Locate the cell with the specified text and output its (x, y) center coordinate. 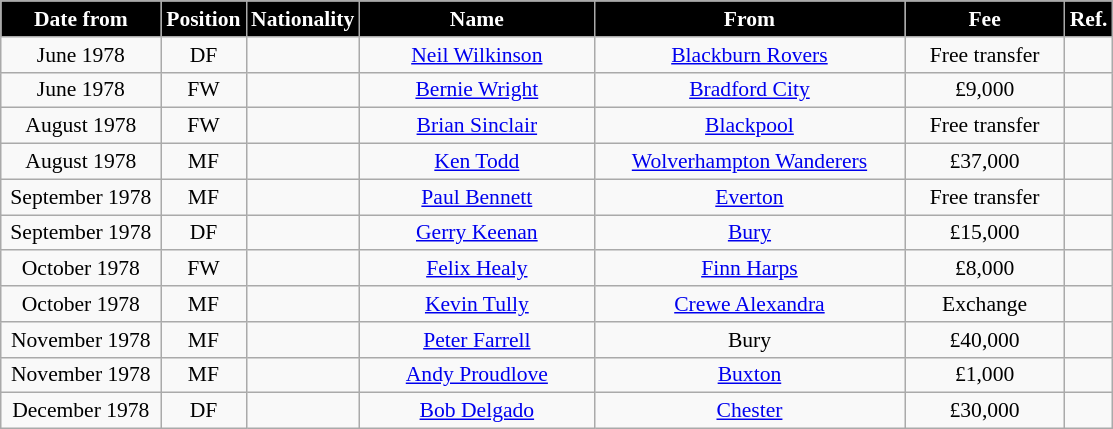
Buxton (749, 375)
Kevin Tully (476, 304)
Brian Sinclair (476, 126)
Peter Farrell (476, 340)
From (749, 19)
Nationality (302, 19)
Andy Proudlove (476, 375)
Felix Healy (476, 269)
Bernie Wright (476, 90)
Exchange (985, 304)
Name (476, 19)
Bob Delgado (476, 411)
Paul Bennett (476, 197)
Chester (749, 411)
Date from (81, 19)
Blackburn Rovers (749, 55)
£8,000 (985, 269)
Ken Todd (476, 162)
Everton (749, 197)
Crewe Alexandra (749, 304)
£30,000 (985, 411)
£9,000 (985, 90)
£15,000 (985, 233)
Wolverhampton Wanderers (749, 162)
Blackpool (749, 126)
Ref. (1089, 19)
Position (204, 19)
December 1978 (81, 411)
Fee (985, 19)
Bradford City (749, 90)
£37,000 (985, 162)
Neil Wilkinson (476, 55)
Finn Harps (749, 269)
£40,000 (985, 340)
£1,000 (985, 375)
Gerry Keenan (476, 233)
